Detect which cell encompasses the target text, then output its [X, Y] center coordinate. 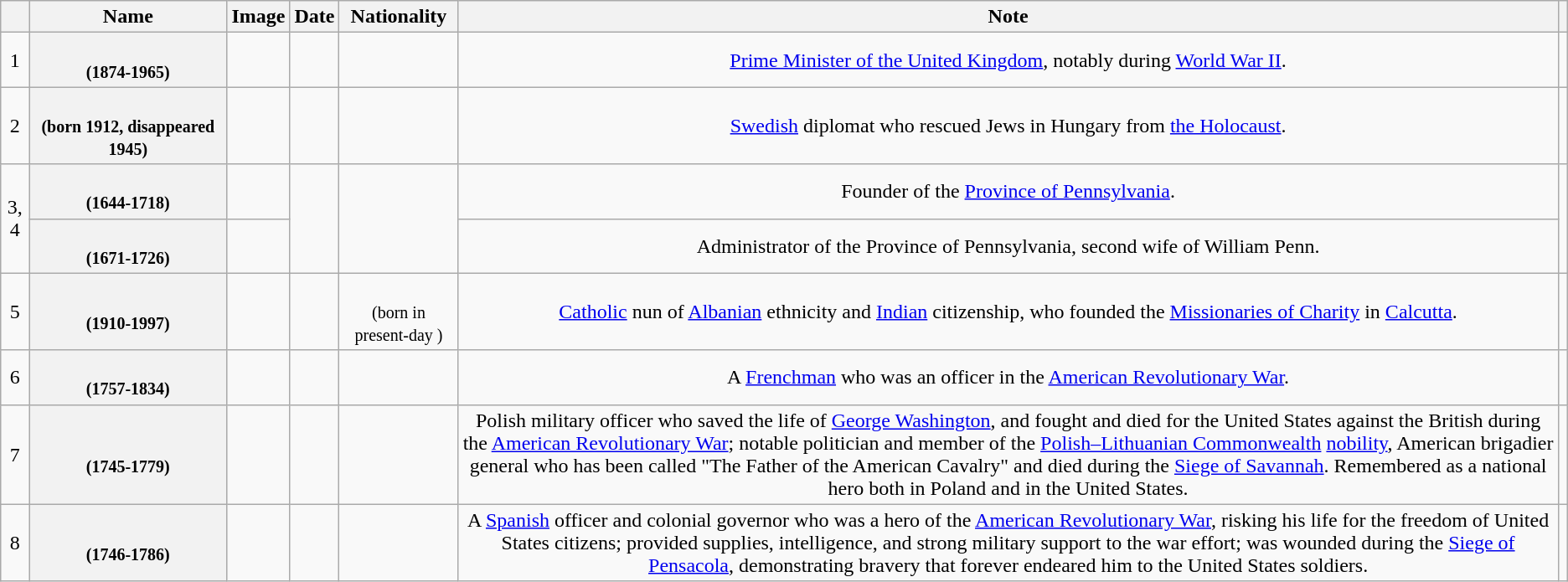
Founder of the Province of Pennsylvania. [1008, 191]
(born in present-day ) [399, 312]
1 [15, 60]
(1745-1779) [128, 454]
(1910-1997) [128, 312]
Swedish diplomat who rescued Jews in Hungary from the Holocaust. [1008, 126]
8 [15, 543]
Administrator of the Province of Pennsylvania, second wife of William Penn. [1008, 246]
3, 4 [15, 219]
(born 1912, disappeared 1945) [128, 126]
(1746-1786) [128, 543]
6 [15, 377]
5 [15, 312]
(1757-1834) [128, 377]
2 [15, 126]
Name [128, 17]
(1671-1726) [128, 246]
(1874-1965) [128, 60]
Note [1008, 17]
Image [258, 17]
Prime Minister of the United Kingdom, notably during World War II. [1008, 60]
Catholic nun of Albanian ethnicity and Indian citizenship, who founded the Missionaries of Charity in Calcutta. [1008, 312]
7 [15, 454]
Nationality [399, 17]
Date [315, 17]
(1644-1718) [128, 191]
A Frenchman who was an officer in the American Revolutionary War. [1008, 377]
